Detect which cell encompasses the target text, then output its [x, y] center coordinate. 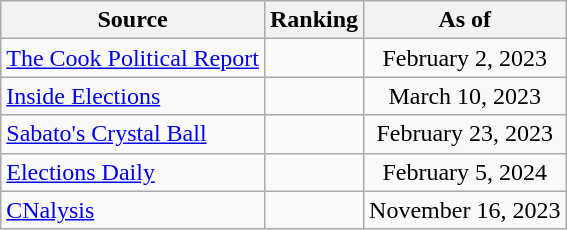
November 16, 2023 [465, 210]
Elections Daily [133, 172]
Inside Elections [133, 96]
Sabato's Crystal Ball [133, 134]
March 10, 2023 [465, 96]
Ranking [314, 20]
As of [465, 20]
Source [133, 20]
CNalysis [133, 210]
The Cook Political Report [133, 58]
February 23, 2023 [465, 134]
February 2, 2023 [465, 58]
February 5, 2024 [465, 172]
